Output the [x, y] coordinate of the center of the cell containing the given text.  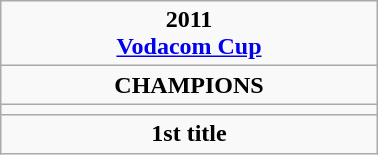
1st title [189, 134]
2011 Vodacom Cup [189, 34]
CHAMPIONS [189, 85]
